Return the [X, Y] coordinate for the center point of the cell that contains the specified text.  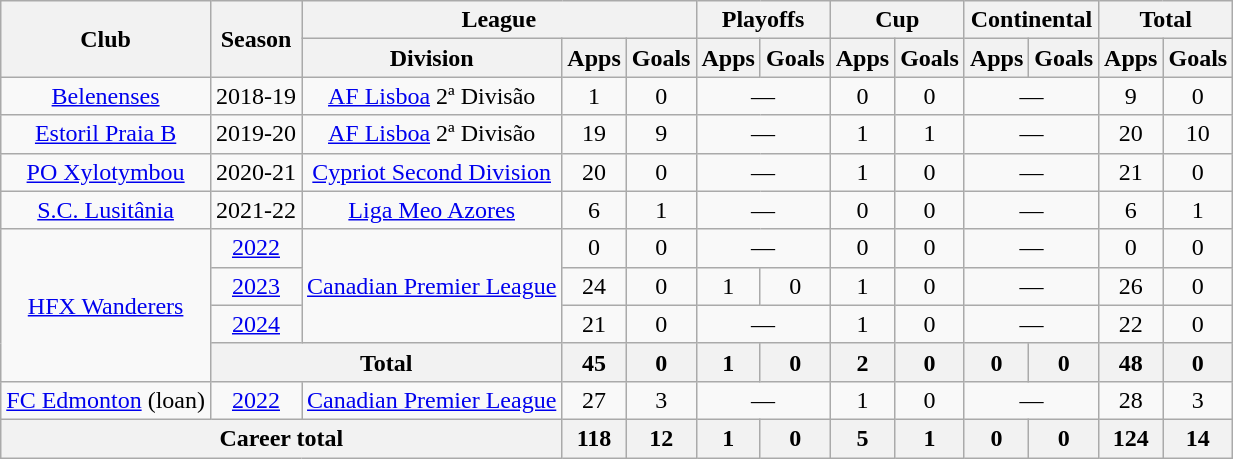
118 [594, 438]
22 [1131, 324]
2019-20 [256, 134]
S.C. Lusitânia [106, 210]
24 [594, 286]
2020-21 [256, 172]
FC Edmonton (loan) [106, 400]
28 [1131, 400]
10 [1198, 134]
Playoffs [763, 20]
2024 [256, 324]
Division [432, 58]
5 [862, 438]
19 [594, 134]
Cup [897, 20]
PO Xylotymbou [106, 172]
27 [594, 400]
2018-19 [256, 96]
Estoril Praia B [106, 134]
Continental [1031, 20]
45 [594, 362]
Cypriot Second Division [432, 172]
2 [862, 362]
Club [106, 39]
48 [1131, 362]
2023 [256, 286]
14 [1198, 438]
Season [256, 39]
26 [1131, 286]
2021-22 [256, 210]
Liga Meo Azores [432, 210]
League [499, 20]
HFX Wanderers [106, 305]
Belenenses [106, 96]
12 [661, 438]
Career total [282, 438]
124 [1131, 438]
